Search for the cell housing the specified text and yield its (x, y) center coordinate. 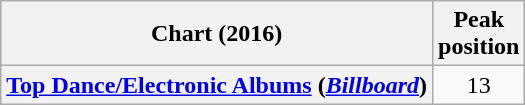
Peak position (479, 34)
13 (479, 85)
Top Dance/Electronic Albums (Billboard) (217, 85)
Chart (2016) (217, 34)
